Determine the (x, y) coordinate at the center of the cell enclosing the given text.  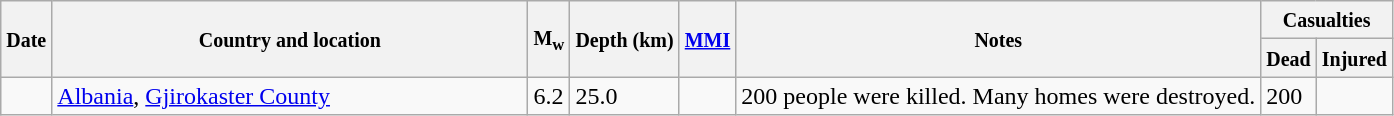
Notes (998, 39)
6.2 (549, 96)
Casualties (1327, 20)
Mw (549, 39)
Injured (1354, 58)
200 (1289, 96)
Depth (km) (624, 39)
Albania, Gjirokaster County (290, 96)
Dead (1289, 58)
Date (26, 39)
Country and location (290, 39)
200 people were killed. Many homes were destroyed. (998, 96)
25.0 (624, 96)
MMI (708, 39)
